Detect which cell encompasses the target text, then output its [X, Y] center coordinate. 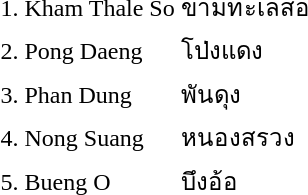
Pong Daeng [100, 50]
Phan Dung [100, 94]
Nong Suang [100, 138]
